Provide the [x, y] coordinate of the cell's center where the given text is located.  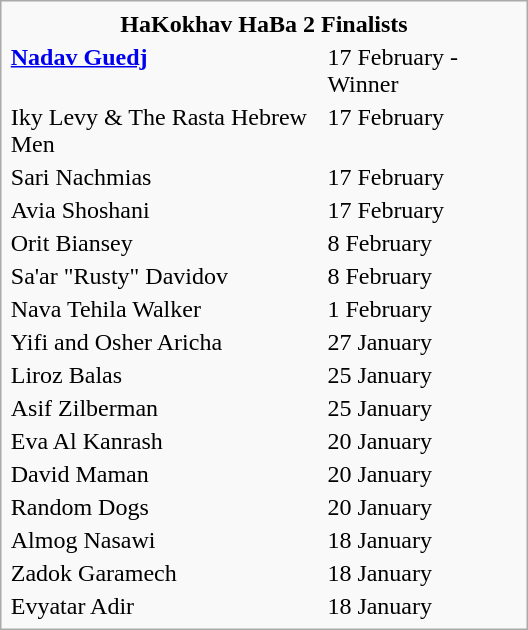
HaKokhav HaBa 2 Finalists [264, 24]
27 January [422, 342]
Sa'ar "Rusty" Davidov [166, 276]
Eva Al Kanrash [166, 441]
Liroz Balas [166, 375]
17 February - Winner [422, 70]
David Maman [166, 474]
1 February [422, 309]
Iky Levy & The Rasta Hebrew Men [166, 130]
Random Dogs [166, 507]
Nava Tehila Walker [166, 309]
Yifi and Osher Aricha [166, 342]
Almog Nasawi [166, 540]
Evyatar Adir [166, 606]
Asif Zilberman [166, 408]
Orit Biansey [166, 243]
Avia Shoshani [166, 210]
Nadav Guedj [166, 70]
Zadok Garamech [166, 573]
Sari Nachmias [166, 177]
